Scan for the cell matching the given text and deliver its [X, Y] coordinate at center. 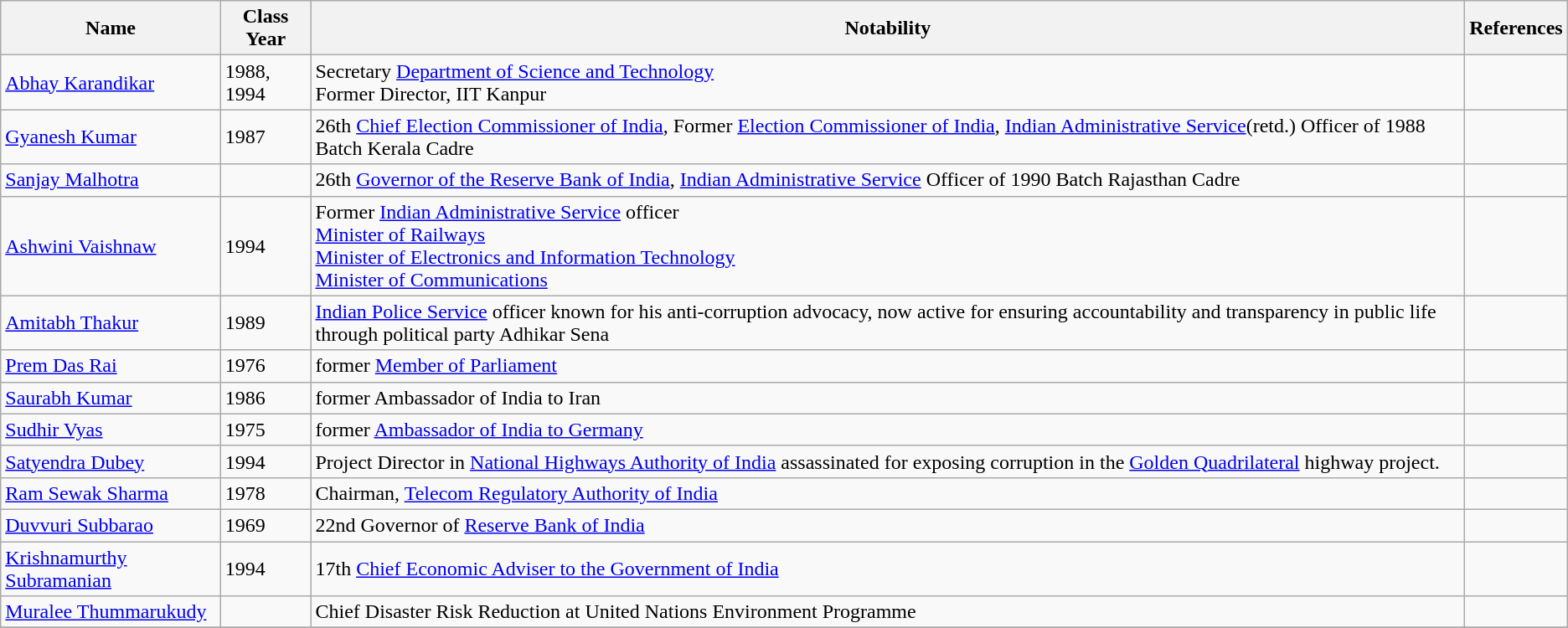
1969 [266, 525]
Project Director in National Highways Authority of India assassinated for exposing corruption in the Golden Quadrilateral highway project. [888, 461]
Duvvuri Subbarao [111, 525]
1978 [266, 493]
1976 [266, 366]
Muralee Thummarukudy [111, 612]
Sanjay Malhotra [111, 180]
Ram Sewak Sharma [111, 493]
17th Chief Economic Adviser to the Government of India [888, 568]
Name [111, 28]
Amitabh Thakur [111, 323]
Ashwini Vaishnaw [111, 246]
References [1516, 28]
Chairman, Telecom Regulatory Authority of India [888, 493]
Gyanesh Kumar [111, 137]
1975 [266, 430]
Secretary Department of Science and Technology Former Director, IIT Kanpur [888, 82]
1986 [266, 398]
Krishnamurthy Subramanian [111, 568]
Prem Das Rai [111, 366]
Sudhir Vyas [111, 430]
Notability [888, 28]
former Member of Parliament [888, 366]
Saurabh Kumar [111, 398]
1987 [266, 137]
26th Governor of the Reserve Bank of India, Indian Administrative Service Officer of 1990 Batch Rajasthan Cadre [888, 180]
Abhay Karandikar [111, 82]
22nd Governor of Reserve Bank of India [888, 525]
Former Indian Administrative Service officerMinister of RailwaysMinister of Electronics and Information TechnologyMinister of Communications [888, 246]
ClassYear [266, 28]
Satyendra Dubey [111, 461]
former Ambassador of India to Germany [888, 430]
1989 [266, 323]
former Ambassador of India to Iran [888, 398]
Chief Disaster Risk Reduction at United Nations Environment Programme [888, 612]
1988, 1994 [266, 82]
